Output the (x, y) coordinate of the center of the cell containing the given text.  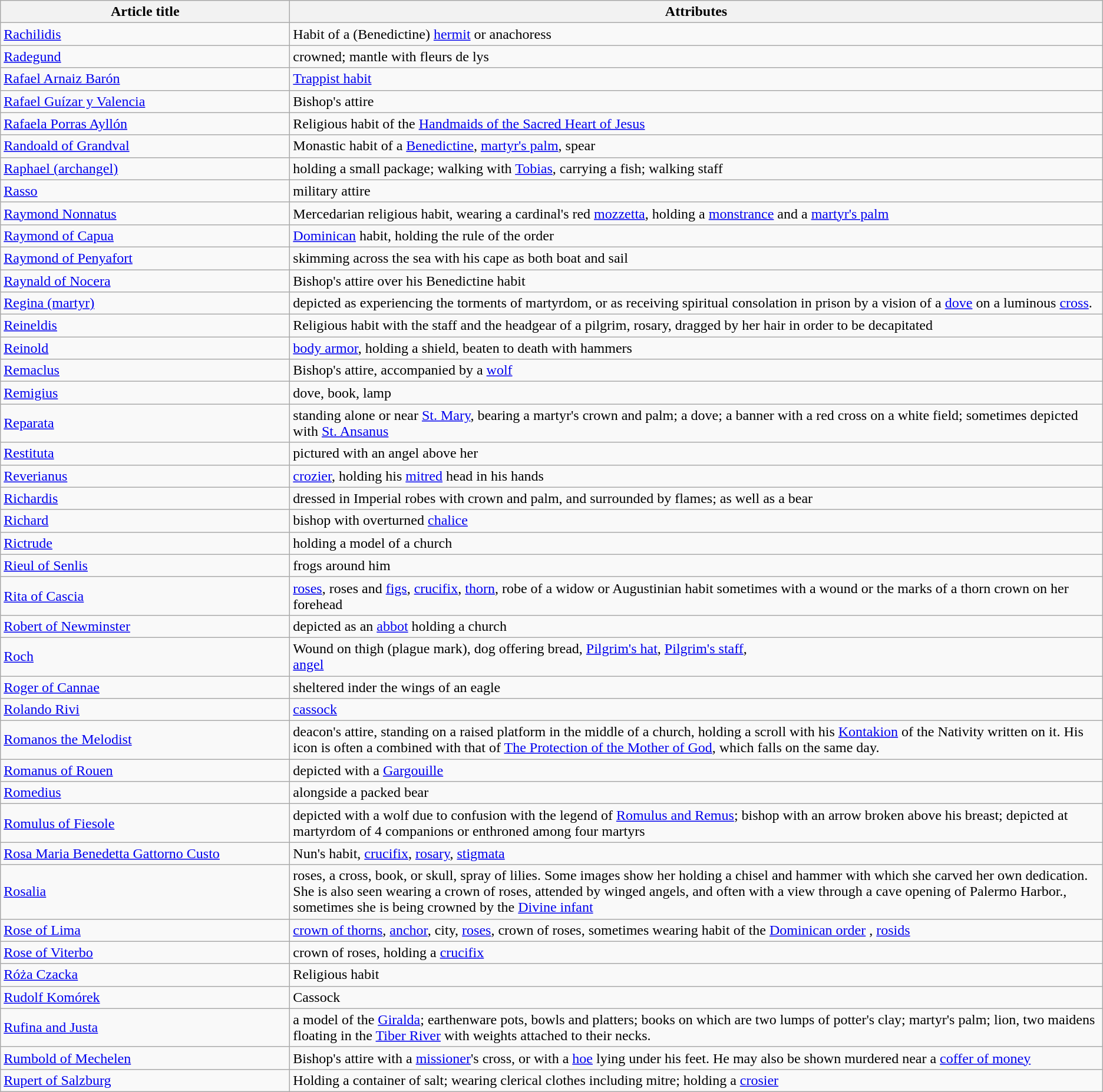
depicted as experiencing the torments of martyrdom, or as receiving spiritual consolation in prison by a vision of a dove on a luminous cross. (696, 303)
military attire (696, 191)
roses, roses and figs, crucifix, thorn, robe of a widow or Augustinian habit sometimes with a wound or the marks of a thorn crown on her forehead (696, 596)
body armor, holding a shield, beaten to death with hammers (696, 348)
Rafael Guízar y Valencia (145, 101)
Cassock (696, 997)
Róża Czacka (145, 975)
Rose of Viterbo (145, 952)
Wound on thigh (plague mark), dog offering bread, Pilgrim's hat, Pilgrim's staff,angel (696, 656)
Rose of Lima (145, 930)
Rosa Maria Benedetta Gattorno Custo (145, 853)
Raymond Nonnatus (145, 213)
Remaclus (145, 370)
Richardis (145, 498)
Raynald of Nocera (145, 281)
Holding a container of salt; wearing clerical clothes including mitre; holding a crosier (696, 1080)
Mercedarian religious habit, wearing a cardinal's red mozzetta, holding a monstrance and a martyr's palm (696, 213)
Radegund (145, 57)
Article title (145, 12)
Rupert of Salzburg (145, 1080)
Richard (145, 521)
Romulus of Fiesole (145, 823)
Rachilidis (145, 34)
Bishop's attire over his Benedictine habit (696, 281)
Bishop's attire (696, 101)
holding a small package; walking with Tobias, carrying a fish; walking staff (696, 168)
Rufina and Justa (145, 1027)
Reineldis (145, 326)
Romanos the Melodist (145, 740)
depicted as an abbot holding a church (696, 626)
Roch (145, 656)
Dominican habit, holding the rule of the order (696, 236)
Habit of a (Benedictine) hermit or anachoress (696, 34)
Reverianus (145, 476)
Religious habit with the staff and the headgear of a pilgrim, rosary, dragged by her hair in order to be decapitated (696, 326)
Religious habit (696, 975)
Raphael (archangel) (145, 168)
alongside a packed bear (696, 793)
Remigius (145, 393)
Raymond of Capua (145, 236)
Bishop's attire, accompanied by a wolf (696, 370)
Religious habit of the Handmaids of the Sacred Heart of Jesus (696, 124)
Roger of Cannae (145, 687)
Rafaela Porras Ayllón (145, 124)
holding a model of a church (696, 543)
Bishop's attire with a missioner's cross, or with a hoe lying under his feet. He may also be shown murdered near a coffer of money (696, 1058)
Regina (martyr) (145, 303)
Trappist habit (696, 79)
Raymond of Penyafort (145, 258)
cassock (696, 710)
Rosalia (145, 892)
Randoald of Grandval (145, 146)
Rumbold of Mechelen (145, 1058)
Rudolf Komórek (145, 997)
frogs around him (696, 565)
Romanus of Rouen (145, 770)
Rolando Rivi (145, 710)
Nun's habit, crucifix, rosary, stigmata (696, 853)
dove, book, lamp (696, 393)
Rita of Cascia (145, 596)
Attributes (696, 12)
skimming across the sea with his cape as both boat and sail (696, 258)
Robert of Newminster (145, 626)
crowned; mantle with fleurs de lys (696, 57)
Monastic habit of a Benedictine, martyr's palm, spear (696, 146)
depicted with a Gargouille (696, 770)
Restituta (145, 454)
Reinold (145, 348)
Rieul of Senlis (145, 565)
crown of roses, holding a crucifix (696, 952)
crown of thorns, anchor, city, roses, crown of roses, sometimes wearing habit of the Dominican order , rosids (696, 930)
Romedius (145, 793)
sheltered inder the wings of an eagle (696, 687)
Reparata (145, 423)
Rictrude (145, 543)
pictured with an angel above her (696, 454)
dressed in Imperial robes with crown and palm, and surrounded by flames; as well as a bear (696, 498)
crozier, holding his mitred head in his hands (696, 476)
Rasso (145, 191)
bishop with overturned chalice (696, 521)
Rafael Arnaiz Barón (145, 79)
